Find where the given text appears and provide that cell's center as (x, y) coordinate. 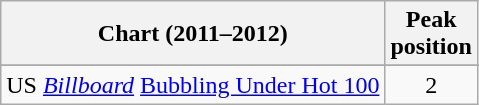
US Billboard Bubbling Under Hot 100 (193, 85)
Chart (2011–2012) (193, 34)
Peakposition (431, 34)
2 (431, 85)
